Extract the [x, y] coordinate from the center of the cell holding the provided text.  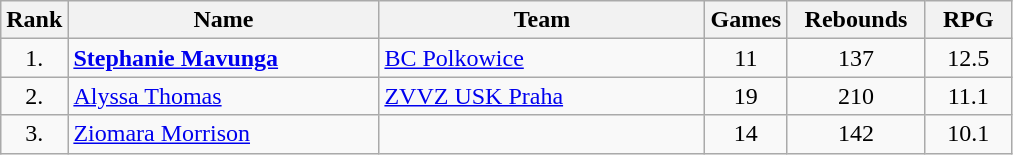
2. [34, 96]
14 [746, 134]
Ziomara Morrison [224, 134]
19 [746, 96]
Stephanie Mavunga [224, 58]
1. [34, 58]
11 [746, 58]
3. [34, 134]
11.1 [968, 96]
Rank [34, 20]
ZVVZ USK Praha [542, 96]
12.5 [968, 58]
BC Polkowice [542, 58]
Name [224, 20]
10.1 [968, 134]
Games [746, 20]
137 [856, 58]
RPG [968, 20]
210 [856, 96]
Rebounds [856, 20]
142 [856, 134]
Alyssa Thomas [224, 96]
Team [542, 20]
